Detect which cell encompasses the target text, then output its [x, y] center coordinate. 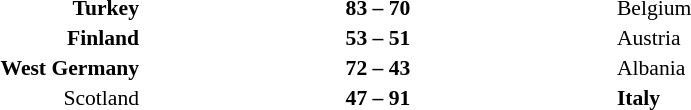
53 – 51 [378, 38]
72 – 43 [378, 68]
